Return the [X, Y] coordinate for the center point of the cell that contains the specified text.  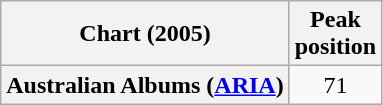
71 [335, 85]
Australian Albums (ARIA) [145, 85]
Chart (2005) [145, 34]
Peakposition [335, 34]
